Extract the (x, y) coordinate from the center of the cell holding the provided text.  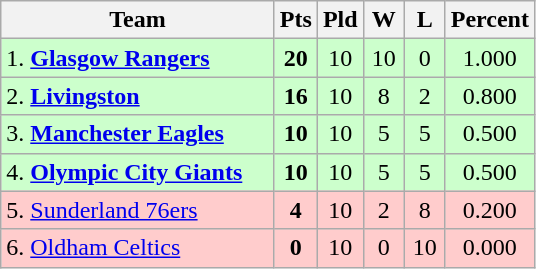
6. Oldham Celtics (138, 248)
3. Manchester Eagles (138, 134)
1.000 (490, 58)
5. Sunderland 76ers (138, 210)
Pld (340, 20)
16 (296, 96)
Team (138, 20)
4 (296, 210)
L (424, 20)
1. Glasgow Rangers (138, 58)
Pts (296, 20)
0.000 (490, 248)
Percent (490, 20)
20 (296, 58)
2. Livingston (138, 96)
4. Olympic City Giants (138, 172)
0.800 (490, 96)
W (384, 20)
0.200 (490, 210)
